Output the (x, y) coordinate of the center of the cell containing the given text.  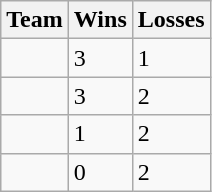
0 (100, 172)
Wins (100, 20)
Team (35, 20)
Losses (171, 20)
